Determine the [X, Y] coordinate at the center of the cell enclosing the given text.  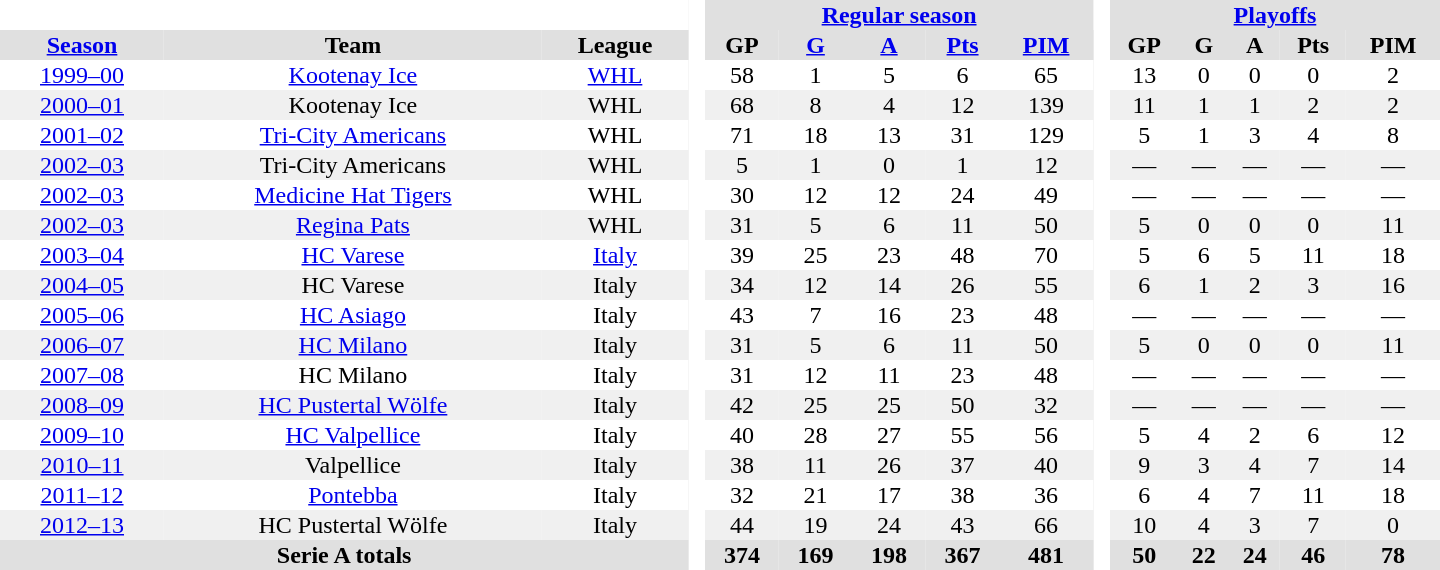
139 [1046, 105]
Playoffs [1275, 15]
10 [1144, 525]
56 [1046, 435]
17 [889, 495]
49 [1046, 195]
58 [742, 75]
League [615, 45]
2009–10 [82, 435]
198 [889, 555]
129 [1046, 135]
Valpellice [353, 465]
2008–09 [82, 405]
65 [1046, 75]
2012–13 [82, 525]
374 [742, 555]
2011–12 [82, 495]
21 [816, 495]
2004–05 [82, 285]
367 [963, 555]
36 [1046, 495]
19 [816, 525]
30 [742, 195]
39 [742, 255]
70 [1046, 255]
Pontebba [353, 495]
481 [1046, 555]
Regina Pats [353, 225]
66 [1046, 525]
HC Asiago [353, 315]
1999–00 [82, 75]
9 [1144, 465]
Team [353, 45]
2010–11 [82, 465]
Season [82, 45]
Medicine Hat Tigers [353, 195]
HC Valpellice [353, 435]
2005–06 [82, 315]
44 [742, 525]
27 [889, 435]
28 [816, 435]
2001–02 [82, 135]
2007–08 [82, 375]
37 [963, 465]
46 [1313, 555]
2000–01 [82, 105]
Serie A totals [344, 555]
22 [1204, 555]
78 [1393, 555]
34 [742, 285]
68 [742, 105]
2006–07 [82, 345]
169 [816, 555]
Regular season [899, 15]
2003–04 [82, 255]
42 [742, 405]
71 [742, 135]
